Determine the (X, Y) coordinate at the center of the cell enclosing the given text.  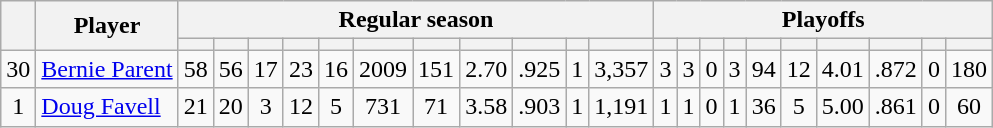
3.58 (486, 107)
Doug Favell (107, 107)
30 (18, 69)
Bernie Parent (107, 69)
5.00 (842, 107)
.872 (896, 69)
Playoffs (824, 20)
2009 (382, 69)
71 (436, 107)
4.01 (842, 69)
2.70 (486, 69)
.861 (896, 107)
Player (107, 26)
23 (300, 69)
94 (764, 69)
151 (436, 69)
Regular season (416, 20)
731 (382, 107)
20 (230, 107)
21 (196, 107)
58 (196, 69)
.925 (540, 69)
56 (230, 69)
180 (968, 69)
16 (336, 69)
3,357 (622, 69)
36 (764, 107)
1,191 (622, 107)
17 (266, 69)
.903 (540, 107)
60 (968, 107)
